Return (x, y) of the center of cell containing provided text 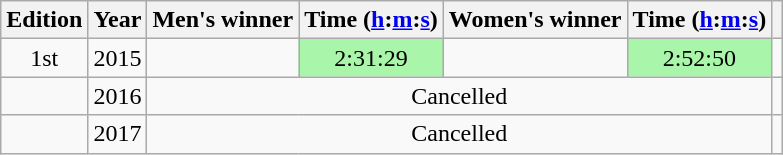
Year (118, 20)
2016 (118, 96)
Edition (44, 20)
2017 (118, 134)
2:31:29 (372, 58)
2:52:50 (700, 58)
2015 (118, 58)
1st (44, 58)
Men's winner (223, 20)
Women's winner (535, 20)
